From the cell containing the given text, extract its center point as [X, Y] coordinate. 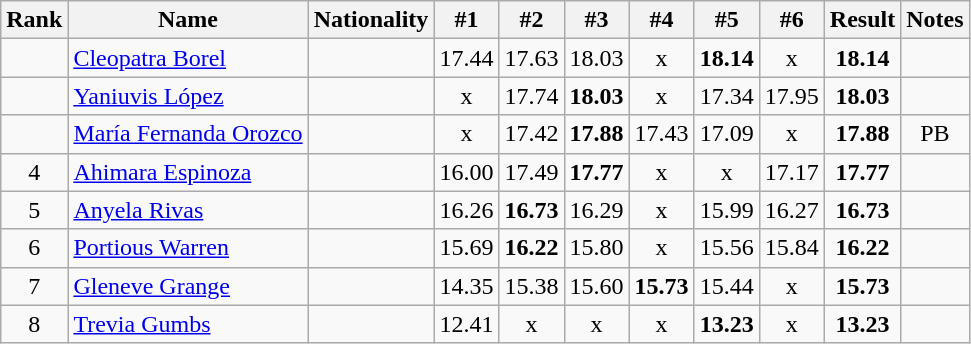
16.00 [466, 172]
17.63 [532, 58]
Trevia Gumbs [188, 324]
17.49 [532, 172]
Nationality [371, 20]
7 [34, 286]
4 [34, 172]
#3 [596, 20]
#2 [532, 20]
María Fernanda Orozco [188, 134]
16.29 [596, 210]
#4 [662, 20]
Rank [34, 20]
17.17 [792, 172]
17.95 [792, 96]
17.43 [662, 134]
14.35 [466, 286]
15.69 [466, 248]
#5 [726, 20]
15.38 [532, 286]
15.60 [596, 286]
Cleopatra Borel [188, 58]
15.80 [596, 248]
15.44 [726, 286]
17.42 [532, 134]
PB [935, 134]
Name [188, 20]
15.56 [726, 248]
Yaniuvis López [188, 96]
#6 [792, 20]
17.44 [466, 58]
16.27 [792, 210]
15.84 [792, 248]
Result [862, 20]
Portious Warren [188, 248]
Gleneve Grange [188, 286]
Anyela Rivas [188, 210]
17.34 [726, 96]
Notes [935, 20]
15.99 [726, 210]
12.41 [466, 324]
16.26 [466, 210]
Ahimara Espinoza [188, 172]
#1 [466, 20]
8 [34, 324]
5 [34, 210]
17.74 [532, 96]
6 [34, 248]
17.09 [726, 134]
